Pinpoint the cell where the given text exists, returning its [x, y] midpoint coordinate. 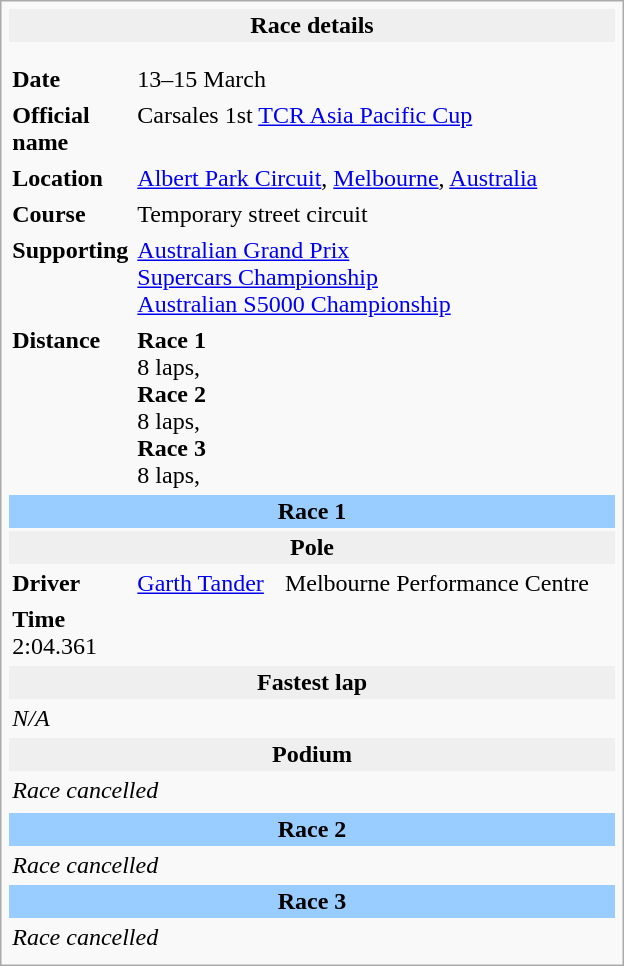
N/A [70, 718]
Temporary street circuit [374, 214]
Melbourne Performance Centre [448, 584]
Fastest lap [312, 682]
Course [70, 214]
Race 3 [312, 902]
Carsales 1st TCR Asia Pacific Cup [374, 129]
Race 2 [312, 830]
Driver [70, 584]
Race details [312, 26]
Pole [312, 548]
Albert Park Circuit, Melbourne, Australia [374, 178]
Garth Tander [206, 584]
Location [70, 178]
Race 1 [312, 512]
Distance [70, 408]
Official name [70, 129]
13–15 March [206, 80]
Race 18 laps, Race 2 8 laps, Race 3 8 laps, [374, 408]
Podium [312, 754]
Time 2:04.361 [70, 633]
Date [70, 80]
Australian Grand PrixSupercars ChampionshipAustralian S5000 Championship [374, 278]
Supporting [70, 278]
